For the text-containing cell, return its midpoint in [x, y] coordinate format. 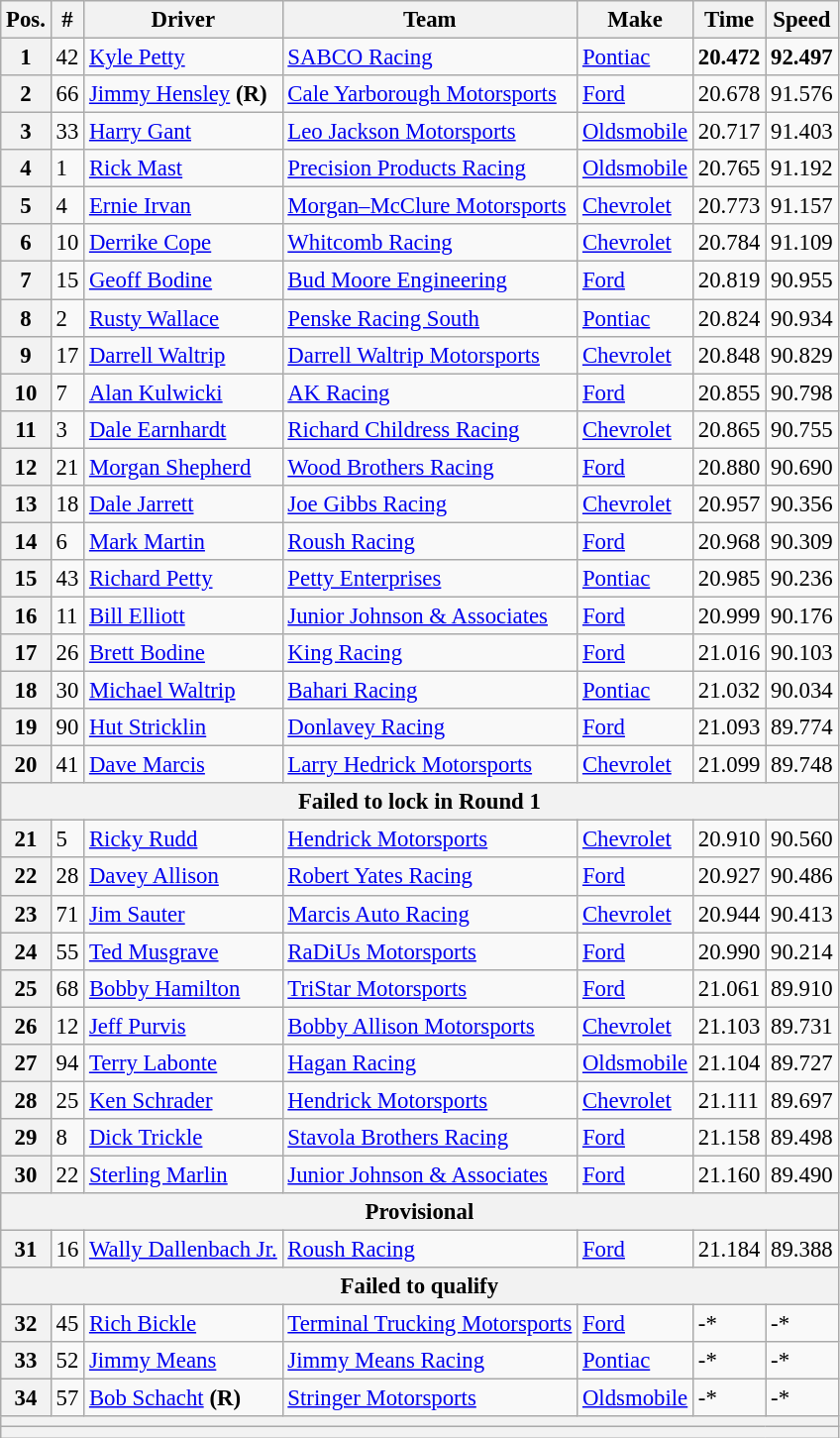
Geoff Bodine [183, 280]
89.498 [802, 1138]
20.957 [729, 504]
21.158 [729, 1138]
89.774 [802, 727]
Dave Marcis [183, 765]
24 [26, 951]
20.773 [729, 206]
14 [26, 541]
90.309 [802, 541]
20.910 [729, 839]
Penske Racing South [430, 318]
Morgan Shepherd [183, 467]
Dale Jarrett [183, 504]
91.403 [802, 132]
Stavola Brothers Racing [430, 1138]
Terminal Trucking Motorsports [430, 1324]
Marcis Auto Racing [430, 914]
20.819 [729, 280]
66 [67, 94]
20.865 [729, 429]
57 [67, 1398]
68 [67, 988]
45 [67, 1324]
90.413 [802, 914]
Rick Mast [183, 168]
21.032 [729, 691]
13 [26, 504]
Donlavey Racing [430, 727]
Team [430, 20]
Mark Martin [183, 541]
90.798 [802, 392]
Richard Childress Racing [430, 429]
92.497 [802, 57]
20.968 [729, 541]
Stringer Motorsports [430, 1398]
Pos. [26, 20]
20.927 [729, 877]
21.103 [729, 1026]
89.727 [802, 1063]
Sterling Marlin [183, 1174]
Robert Yates Racing [430, 877]
Ken Schrader [183, 1100]
Failed to lock in Round 1 [420, 802]
Ted Musgrave [183, 951]
91.109 [802, 243]
90.755 [802, 429]
Rusty Wallace [183, 318]
Brett Bodine [183, 653]
94 [67, 1063]
21.061 [729, 988]
Rich Bickle [183, 1324]
Bobby Hamilton [183, 988]
Derrike Cope [183, 243]
20.990 [729, 951]
Hut Stricklin [183, 727]
Wally Dallenbach Jr. [183, 1250]
90.236 [802, 579]
91.157 [802, 206]
20.784 [729, 243]
21.184 [729, 1250]
21.160 [729, 1174]
21.093 [729, 727]
20.472 [729, 57]
Driver [183, 20]
27 [26, 1063]
20.678 [729, 94]
52 [67, 1361]
21.111 [729, 1100]
Darrell Waltrip Motorsports [430, 355]
90.214 [802, 951]
TriStar Motorsports [430, 988]
89.697 [802, 1100]
9 [26, 355]
91.576 [802, 94]
71 [67, 914]
42 [67, 57]
Make [636, 20]
Jim Sauter [183, 914]
89.748 [802, 765]
90.034 [802, 691]
20.848 [729, 355]
Whitcomb Racing [430, 243]
Ernie Irvan [183, 206]
90.934 [802, 318]
Richard Petty [183, 579]
89.910 [802, 988]
SABCO Racing [430, 57]
41 [67, 765]
91.192 [802, 168]
20.999 [729, 615]
Speed [802, 20]
Precision Products Racing [430, 168]
Jimmy Means Racing [430, 1361]
90.829 [802, 355]
Wood Brothers Racing [430, 467]
Joe Gibbs Racing [430, 504]
Michael Waltrip [183, 691]
Bob Schacht (R) [183, 1398]
89.490 [802, 1174]
90.103 [802, 653]
Leo Jackson Motorsports [430, 132]
31 [26, 1250]
# [67, 20]
20.824 [729, 318]
Harry Gant [183, 132]
21.104 [729, 1063]
20.717 [729, 132]
AK Racing [430, 392]
Bill Elliott [183, 615]
Terry Labonte [183, 1063]
90.955 [802, 280]
21.099 [729, 765]
Larry Hedrick Motorsports [430, 765]
90.356 [802, 504]
55 [67, 951]
90.690 [802, 467]
90 [67, 727]
Hagan Racing [430, 1063]
Dick Trickle [183, 1138]
Petty Enterprises [430, 579]
29 [26, 1138]
32 [26, 1324]
Dale Earnhardt [183, 429]
89.388 [802, 1250]
20.880 [729, 467]
Davey Allison [183, 877]
20.855 [729, 392]
Time [729, 20]
90.176 [802, 615]
Bahari Racing [430, 691]
43 [67, 579]
Bobby Allison Motorsports [430, 1026]
Bud Moore Engineering [430, 280]
Darrell Waltrip [183, 355]
RaDiUs Motorsports [430, 951]
Kyle Petty [183, 57]
19 [26, 727]
Provisional [420, 1212]
34 [26, 1398]
90.560 [802, 839]
21.016 [729, 653]
Jimmy Means [183, 1361]
Ricky Rudd [183, 839]
23 [26, 914]
20 [26, 765]
90.486 [802, 877]
Morgan–McClure Motorsports [430, 206]
89.731 [802, 1026]
20.944 [729, 914]
20.985 [729, 579]
20.765 [729, 168]
Alan Kulwicki [183, 392]
Jimmy Hensley (R) [183, 94]
King Racing [430, 653]
Cale Yarborough Motorsports [430, 94]
Jeff Purvis [183, 1026]
Failed to qualify [420, 1286]
